Find where the given text appears and provide that cell's center as [X, Y] coordinate. 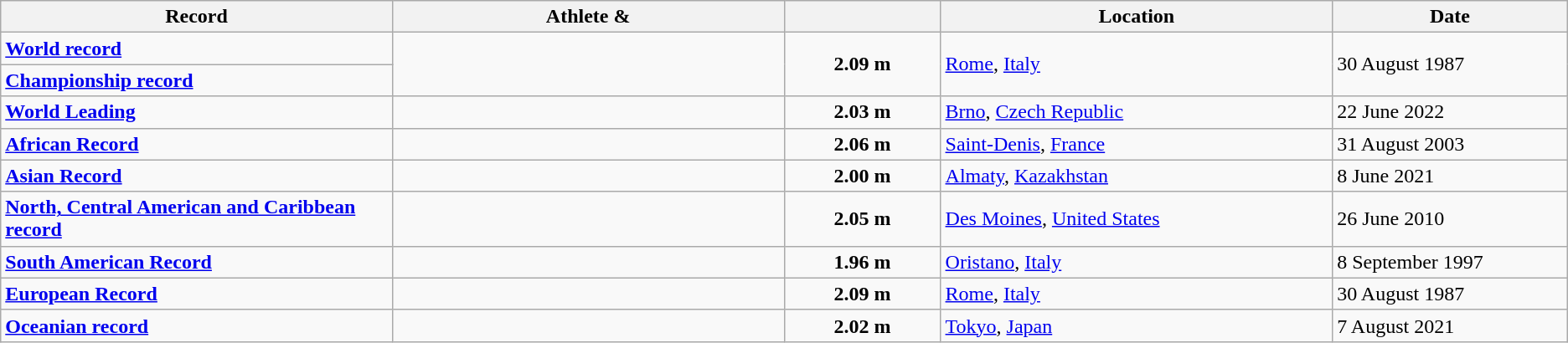
22 June 2022 [1451, 112]
Athlete & [588, 17]
2.00 m [863, 176]
Asian Record [197, 176]
South American Record [197, 262]
European Record [197, 294]
North, Central American and Caribbean record [197, 219]
Oceanian record [197, 325]
African Record [197, 144]
Saint-Denis, France [1137, 144]
31 August 2003 [1451, 144]
26 June 2010 [1451, 219]
8 September 1997 [1451, 262]
Location [1137, 17]
Almaty, Kazakhstan [1137, 176]
2.03 m [863, 112]
Oristano, Italy [1137, 262]
2.02 m [863, 325]
Tokyo, Japan [1137, 325]
World record [197, 49]
Brno, Czech Republic [1137, 112]
Date [1451, 17]
Record [197, 17]
Des Moines, United States [1137, 219]
World Leading [197, 112]
7 August 2021 [1451, 325]
2.06 m [863, 144]
1.96 m [863, 262]
8 June 2021 [1451, 176]
Championship record [197, 80]
2.05 m [863, 219]
